Locate the cell with the specified text and output its [X, Y] center coordinate. 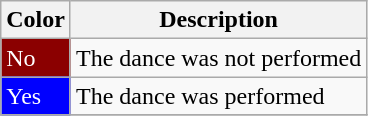
Yes [36, 96]
The dance was not performed [218, 58]
Color [36, 20]
No [36, 58]
The dance was performed [218, 96]
Description [218, 20]
